Scan for the cell matching the given text and deliver its [x, y] coordinate at center. 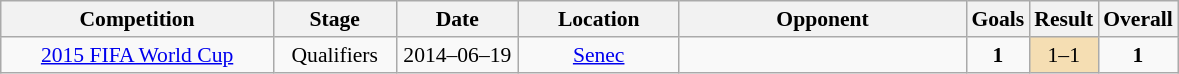
Opponent [823, 19]
Stage [334, 19]
Senec [599, 55]
2014–06–19 [458, 55]
Qualifiers [334, 55]
Result [1064, 19]
1–1 [1064, 55]
Competition [138, 19]
Date [458, 19]
Overall [1138, 19]
Goals [998, 19]
Location [599, 19]
2015 FIFA World Cup [138, 55]
